Provide the (X, Y) coordinate of the cell's center where the given text is located.  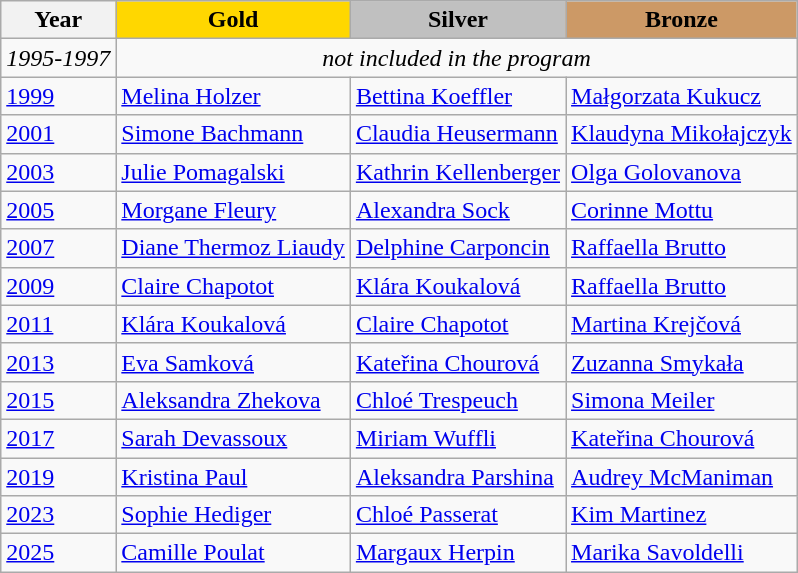
Kathrin Kellenberger (458, 172)
2025 (58, 553)
Eva Samková (234, 362)
not included in the program (456, 58)
2003 (58, 172)
Year (58, 20)
Gold (234, 20)
2015 (58, 400)
1995-1997 (58, 58)
Martina Krejčová (682, 324)
Chloé Passerat (458, 515)
Camille Poulat (234, 553)
Klaudyna Mikołajczyk (682, 134)
2013 (58, 362)
Silver (458, 20)
Bronze (682, 20)
Aleksandra Zhekova (234, 400)
1999 (58, 96)
Claudia Heusermann (458, 134)
Alexandra Sock (458, 210)
Melina Holzer (234, 96)
Marika Savoldelli (682, 553)
2005 (58, 210)
Audrey McManiman (682, 477)
Sarah Devassoux (234, 438)
2007 (58, 248)
Kim Martinez (682, 515)
2023 (58, 515)
Delphine Carponcin (458, 248)
Zuzanna Smykała (682, 362)
Julie Pomagalski (234, 172)
Chloé Trespeuch (458, 400)
Simone Bachmann (234, 134)
Bettina Koeffler (458, 96)
Sophie Hediger (234, 515)
Corinne Mottu (682, 210)
Margaux Herpin (458, 553)
Miriam Wuffli (458, 438)
Kristina Paul (234, 477)
2019 (58, 477)
2001 (58, 134)
Olga Golovanova (682, 172)
2017 (58, 438)
2011 (58, 324)
Aleksandra Parshina (458, 477)
2009 (58, 286)
Simona Meiler (682, 400)
Diane Thermoz Liaudy (234, 248)
Małgorzata Kukucz (682, 96)
Morgane Fleury (234, 210)
